Return [X, Y] of the center of cell containing provided text 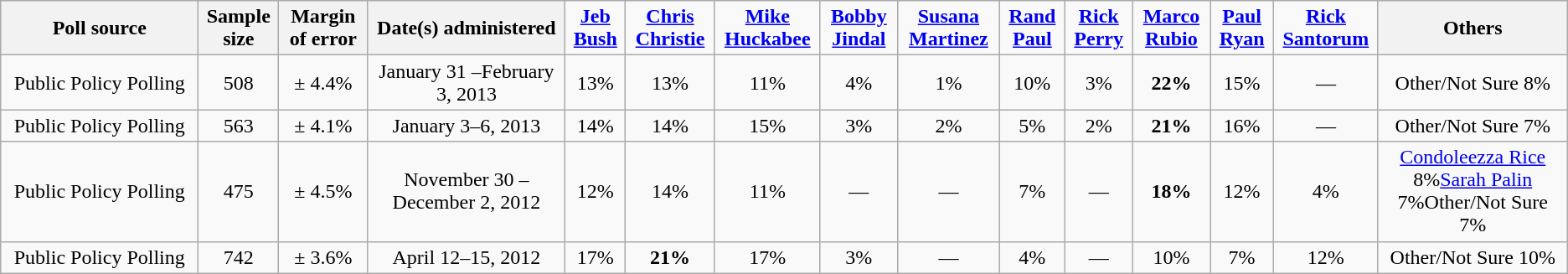
16% [1242, 126]
Condoleezza Rice 8%Sarah Palin 7%Other/Not Sure 7% [1473, 191]
5% [1032, 126]
± 4.5% [323, 191]
November 30 – December 2, 2012 [467, 191]
Mike Huckabee [767, 28]
Others [1473, 28]
Marco Rubio [1171, 28]
± 3.6% [323, 257]
1% [948, 82]
January 3–6, 2013 [467, 126]
Other/Not Sure 10% [1473, 257]
Date(s) administered [467, 28]
Sample size [239, 28]
18% [1171, 191]
Other/Not Sure 7% [1473, 126]
± 4.4% [323, 82]
Poll source [100, 28]
Margin of error [323, 28]
Chris Christie [670, 28]
475 [239, 191]
± 4.1% [323, 126]
563 [239, 126]
Other/Not Sure 8% [1473, 82]
Jeb Bush [596, 28]
508 [239, 82]
Rand Paul [1032, 28]
Susana Martinez [948, 28]
742 [239, 257]
January 31 –February 3, 2013 [467, 82]
April 12–15, 2012 [467, 257]
22% [1171, 82]
Rick Santorum [1325, 28]
Bobby Jindal [859, 28]
Paul Ryan [1242, 28]
Rick Perry [1099, 28]
